Determine the (X, Y) coordinate at the center of the cell enclosing the given text.  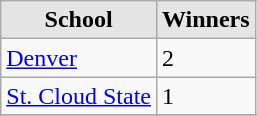
1 (206, 96)
Denver (79, 58)
Winners (206, 20)
2 (206, 58)
St. Cloud State (79, 96)
School (79, 20)
